Detect which cell encompasses the target text, then output its (X, Y) center coordinate. 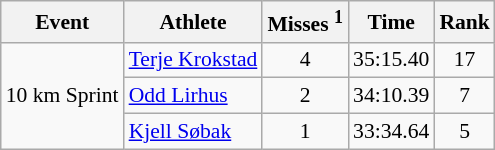
35:15.40 (391, 60)
Rank (464, 22)
Time (391, 22)
34:10.39 (391, 96)
2 (305, 96)
10 km Sprint (62, 96)
Odd Lirhus (194, 96)
Kjell Søbak (194, 132)
17 (464, 60)
Event (62, 22)
7 (464, 96)
33:34.64 (391, 132)
5 (464, 132)
1 (305, 132)
Athlete (194, 22)
4 (305, 60)
Misses 1 (305, 22)
Terje Krokstad (194, 60)
